Output the (X, Y) coordinate of the center of the cell containing the given text.  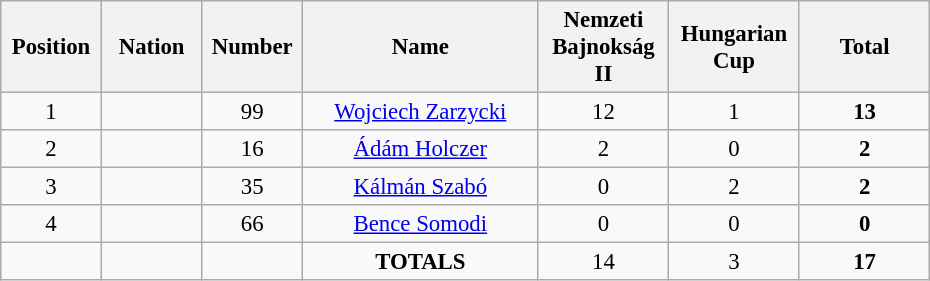
Kálmán Szabó (421, 187)
Name (421, 47)
Ádám Holczer (421, 149)
Wojciech Zarzycki (421, 112)
17 (864, 262)
35 (252, 187)
12 (604, 112)
Nation (152, 47)
Position (52, 47)
Nemzeti Bajnokság II (604, 47)
Total (864, 47)
TOTALS (421, 262)
14 (604, 262)
4 (52, 224)
Hungarian Cup (734, 47)
Number (252, 47)
13 (864, 112)
Bence Somodi (421, 224)
99 (252, 112)
66 (252, 224)
16 (252, 149)
